Detect which cell encompasses the target text, then output its (X, Y) center coordinate. 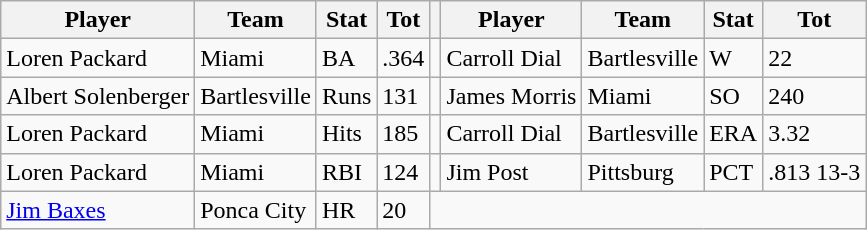
Ponca City (256, 210)
RBI (346, 172)
Jim Baxes (98, 210)
ERA (734, 134)
131 (404, 96)
.813 13-3 (814, 172)
Albert Solenberger (98, 96)
185 (404, 134)
SO (734, 96)
W (734, 58)
PCT (734, 172)
124 (404, 172)
Runs (346, 96)
James Morris (512, 96)
.364 (404, 58)
20 (404, 210)
Jim Post (512, 172)
Hits (346, 134)
22 (814, 58)
Pittsburg (643, 172)
240 (814, 96)
3.32 (814, 134)
BA (346, 58)
HR (346, 210)
